Find where the given text appears and provide that cell's center as (X, Y) coordinate. 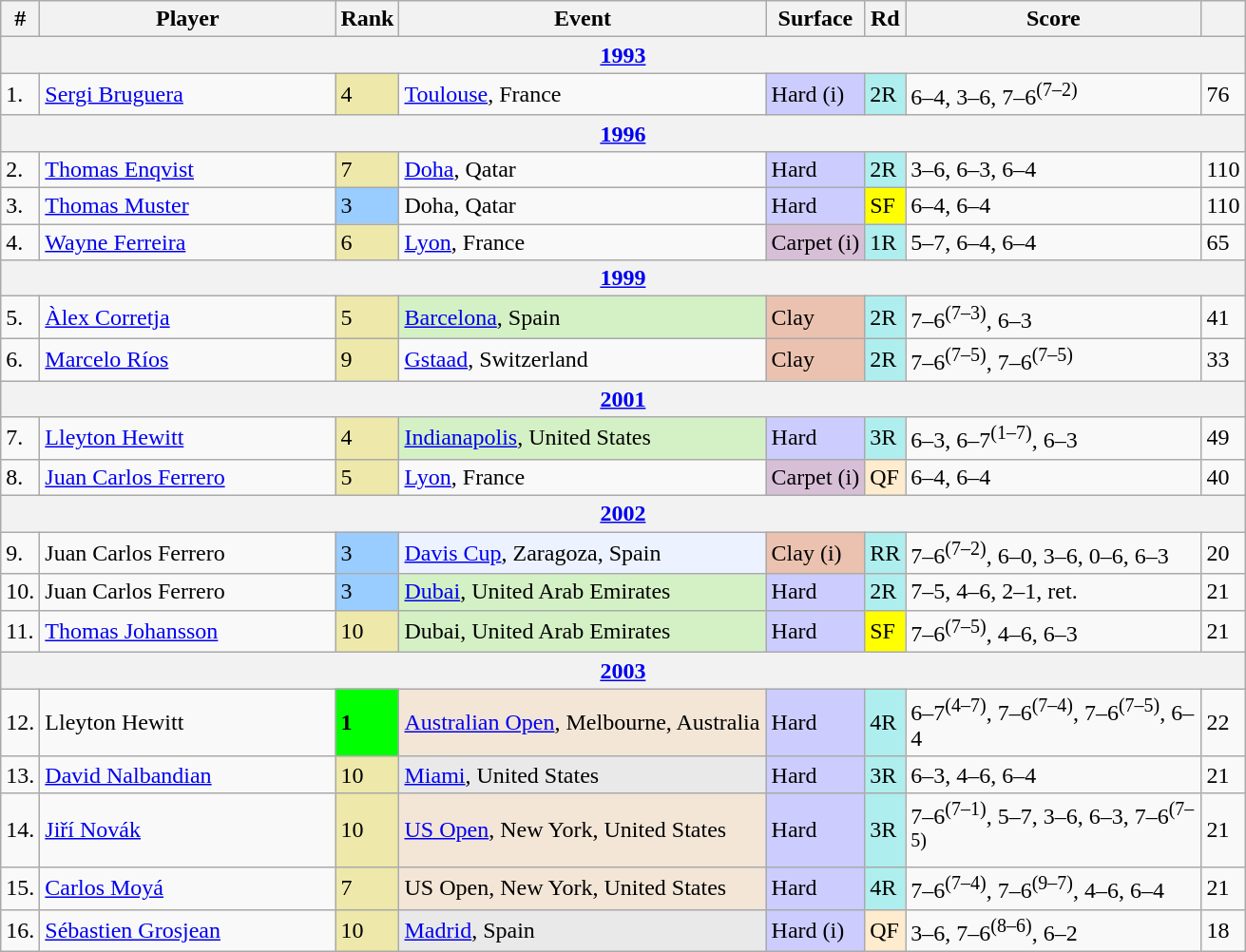
Barcelona, Spain (583, 317)
2. (21, 169)
Wayne Ferreira (188, 242)
6–7(4–7), 7–6(7–4), 7–6(7–5), 6–4 (1053, 723)
Player (188, 19)
3. (21, 206)
Thomas Enqvist (188, 169)
10. (21, 592)
1993 (623, 55)
15. (21, 887)
76 (1223, 95)
7–6(7–4), 7–6(9–7), 4–6, 6–4 (1053, 887)
33 (1223, 359)
1R (886, 242)
7–6(7–2), 6–0, 3–6, 0–6, 6–3 (1053, 553)
Surface (815, 19)
# (21, 19)
Clay (i) (815, 553)
Àlex Corretja (188, 317)
Score (1053, 19)
49 (1223, 439)
5–7, 6–4, 6–4 (1053, 242)
6–4, 3–6, 7–6(7–2) (1053, 95)
12. (21, 723)
Madrid, Spain (583, 931)
Davis Cup, Zaragoza, Spain (583, 553)
2002 (623, 514)
3–6, 6–3, 6–4 (1053, 169)
David Nalbandian (188, 774)
7–6(7–1), 5–7, 3–6, 6–3, 7–6(7–5) (1053, 829)
Marcelo Ríos (188, 359)
1. (21, 95)
14. (21, 829)
6 (367, 242)
9. (21, 553)
18 (1223, 931)
11. (21, 631)
7–6(7–3), 6–3 (1053, 317)
20 (1223, 553)
Sébastien Grosjean (188, 931)
22 (1223, 723)
6–3, 4–6, 6–4 (1053, 774)
8. (21, 477)
Carlos Moyá (188, 887)
Sergi Bruguera (188, 95)
6–3, 6–7(1–7), 6–3 (1053, 439)
7–6(7–5), 4–6, 6–3 (1053, 631)
Event (583, 19)
Rank (367, 19)
6. (21, 359)
1999 (623, 278)
2003 (623, 671)
Thomas Muster (188, 206)
9 (367, 359)
13. (21, 774)
Rd (886, 19)
Gstaad, Switzerland (583, 359)
7–5, 4–6, 2–1, ret. (1053, 592)
7. (21, 439)
1996 (623, 133)
RR (886, 553)
3–6, 7–6(8–6), 6–2 (1053, 931)
40 (1223, 477)
16. (21, 931)
7–6(7–5), 7–6(7–5) (1053, 359)
4. (21, 242)
41 (1223, 317)
5. (21, 317)
1 (367, 723)
Indianapolis, United States (583, 439)
65 (1223, 242)
Thomas Johansson (188, 631)
2001 (623, 399)
Miami, United States (583, 774)
Australian Open, Melbourne, Australia (583, 723)
Jiří Novák (188, 829)
Toulouse, France (583, 95)
